From the cell containing the given text, extract its center point as (X, Y) coordinate. 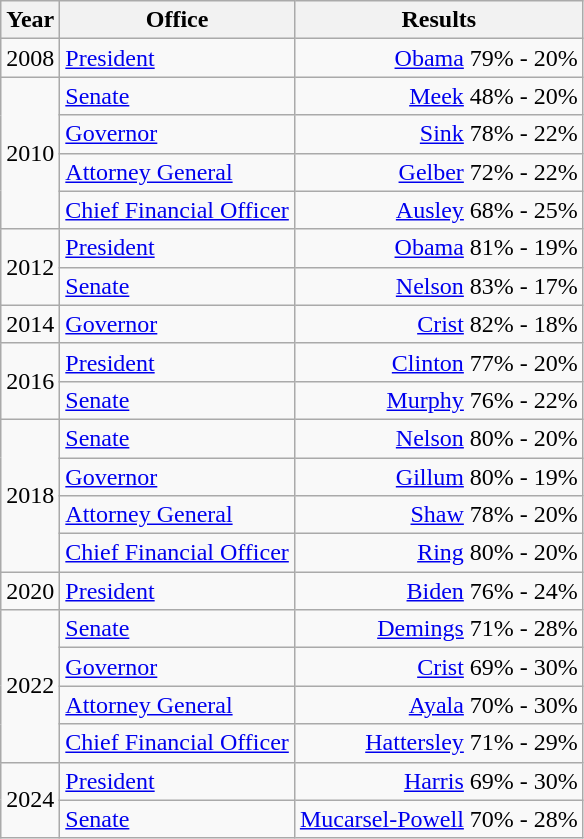
Ring 80% - 20% (438, 553)
2014 (30, 324)
2020 (30, 591)
2012 (30, 267)
2016 (30, 381)
Clinton 77% - 20% (438, 362)
Mucarsel-Powell 70% - 28% (438, 819)
Crist 82% - 18% (438, 324)
Obama 79% - 20% (438, 58)
Demings 71% - 28% (438, 629)
Biden 76% - 24% (438, 591)
2022 (30, 686)
Meek 48% - 20% (438, 96)
Shaw 78% - 20% (438, 515)
Murphy 76% - 22% (438, 400)
2008 (30, 58)
Year (30, 20)
Obama 81% - 19% (438, 248)
2024 (30, 800)
Hattersley 71% - 29% (438, 743)
Nelson 80% - 20% (438, 438)
Ausley 68% - 25% (438, 210)
2010 (30, 153)
Office (178, 20)
2018 (30, 495)
Harris 69% - 30% (438, 781)
Nelson 83% - 17% (438, 286)
Ayala 70% - 30% (438, 705)
Gillum 80% - 19% (438, 477)
Crist 69% - 30% (438, 667)
Sink 78% - 22% (438, 134)
Results (438, 20)
Gelber 72% - 22% (438, 172)
